Return the [X, Y] coordinate for the center point of the cell that contains the specified text.  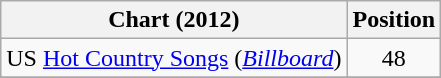
US Hot Country Songs (Billboard) [174, 58]
Chart (2012) [174, 20]
Position [394, 20]
48 [394, 58]
